From the cell containing the given text, extract its center point as (x, y) coordinate. 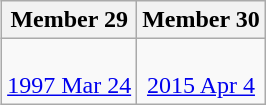
Member 29 (70, 20)
Member 30 (202, 20)
2015 Apr 4 (202, 72)
1997 Mar 24 (70, 72)
